Return [X, Y] of the center of cell containing provided text 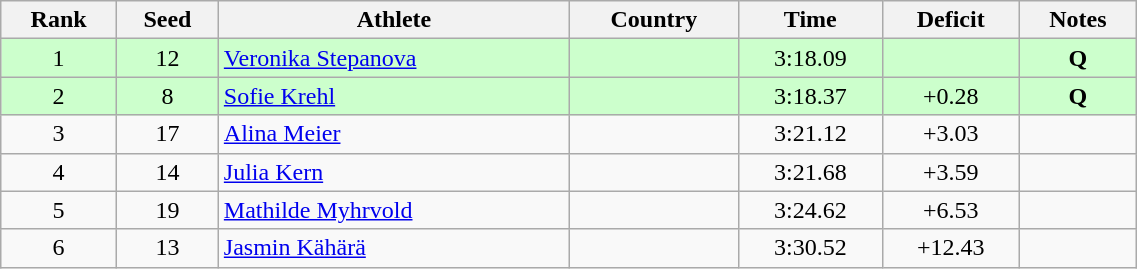
3:21.68 [810, 172]
3 [59, 134]
+12.43 [951, 248]
14 [167, 172]
Time [810, 20]
Seed [167, 20]
+3.03 [951, 134]
4 [59, 172]
1 [59, 58]
17 [167, 134]
12 [167, 58]
Sofie Krehl [394, 96]
+6.53 [951, 210]
Rank [59, 20]
5 [59, 210]
+3.59 [951, 172]
Deficit [951, 20]
Alina Meier [394, 134]
Notes [1078, 20]
3:30.52 [810, 248]
Julia Kern [394, 172]
Athlete [394, 20]
3:24.62 [810, 210]
3:18.37 [810, 96]
Mathilde Myhrvold [394, 210]
2 [59, 96]
+0.28 [951, 96]
3:18.09 [810, 58]
3:21.12 [810, 134]
Veronika Stepanova [394, 58]
19 [167, 210]
8 [167, 96]
13 [167, 248]
6 [59, 248]
Country [654, 20]
Jasmin Kähärä [394, 248]
